Return the (X, Y) coordinate for the center point of the cell that contains the specified text.  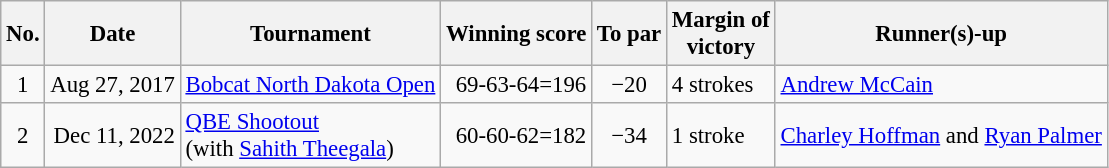
1 stroke (722, 136)
To par (630, 34)
4 strokes (722, 85)
1 (23, 85)
Andrew McCain (941, 85)
Dec 11, 2022 (112, 136)
Tournament (310, 34)
QBE Shootout(with Sahith Theegala) (310, 136)
69-63-64=196 (516, 85)
Charley Hoffman and Ryan Palmer (941, 136)
−34 (630, 136)
2 (23, 136)
Aug 27, 2017 (112, 85)
Winning score (516, 34)
Runner(s)-up (941, 34)
No. (23, 34)
Date (112, 34)
60-60-62=182 (516, 136)
Bobcat North Dakota Open (310, 85)
−20 (630, 85)
Margin ofvictory (722, 34)
